From the cell containing the given text, extract its center point as (x, y) coordinate. 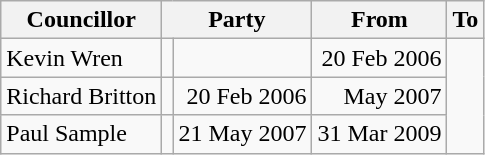
Party (237, 20)
May 2007 (380, 96)
Councillor (82, 20)
Richard Britton (82, 96)
31 Mar 2009 (380, 134)
Kevin Wren (82, 58)
To (466, 20)
Paul Sample (82, 134)
21 May 2007 (242, 134)
From (380, 20)
